For the text-containing cell, return its midpoint in (x, y) coordinate format. 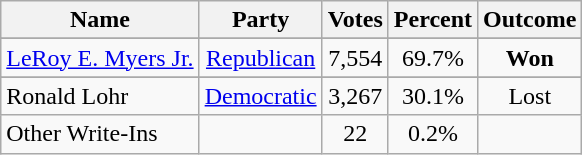
0.2% (432, 134)
Won (530, 58)
3,267 (355, 96)
Name (100, 20)
Lost (530, 96)
Other Write-Ins (100, 134)
Votes (355, 20)
Republican (260, 58)
Ronald Lohr (100, 96)
30.1% (432, 96)
22 (355, 134)
LeRoy E. Myers Jr. (100, 58)
Percent (432, 20)
Democratic (260, 96)
7,554 (355, 58)
Outcome (530, 20)
Party (260, 20)
69.7% (432, 58)
